Return [x, y] of the center of cell containing provided text 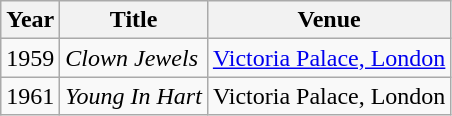
Clown Jewels [134, 58]
Title [134, 20]
1959 [30, 58]
Venue [329, 20]
Young In Hart [134, 96]
Year [30, 20]
1961 [30, 96]
